Pinpoint the cell where the given text exists, returning its (X, Y) midpoint coordinate. 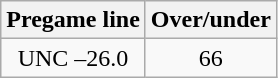
66 (210, 58)
UNC –26.0 (74, 58)
Over/under (210, 20)
Pregame line (74, 20)
